Scan for the cell matching the given text and deliver its (x, y) coordinate at center. 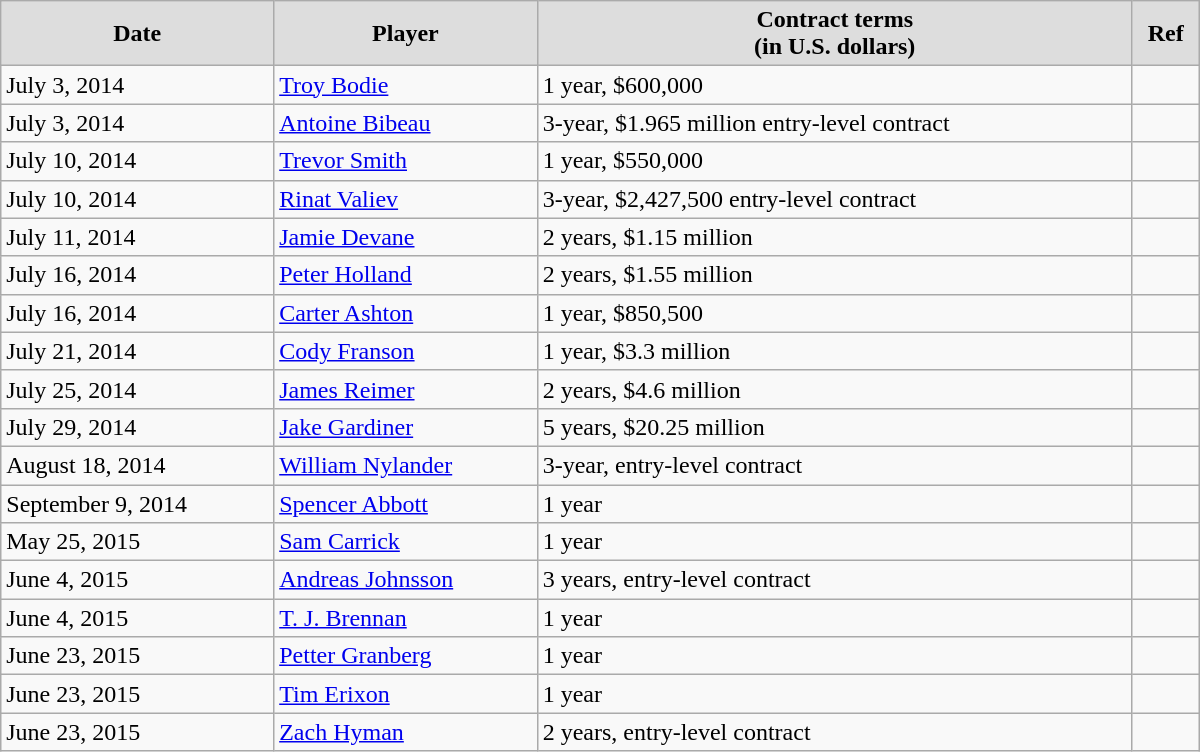
July 29, 2014 (138, 427)
Contract terms(in U.S. dollars) (834, 34)
1 year, $850,500 (834, 313)
Jake Gardiner (406, 427)
Zach Hyman (406, 732)
James Reimer (406, 389)
July 25, 2014 (138, 389)
3 years, entry-level contract (834, 580)
September 9, 2014 (138, 503)
Rinat Valiev (406, 199)
1 year, $600,000 (834, 85)
Troy Bodie (406, 85)
Jamie Devane (406, 237)
1 year, $550,000 (834, 161)
Spencer Abbott (406, 503)
Tim Erixon (406, 694)
1 year, $3.3 million (834, 351)
Cody Franson (406, 351)
2 years, $1.55 million (834, 275)
July 21, 2014 (138, 351)
2 years, entry-level contract (834, 732)
May 25, 2015 (138, 542)
3-year, $1.965 million entry-level contract (834, 123)
Carter Ashton (406, 313)
3-year, $2,427,500 entry-level contract (834, 199)
5 years, $20.25 million (834, 427)
3-year, entry-level contract (834, 465)
William Nylander (406, 465)
Ref (1166, 34)
Andreas Johnsson (406, 580)
Trevor Smith (406, 161)
July 11, 2014 (138, 237)
Sam Carrick (406, 542)
Player (406, 34)
Petter Granberg (406, 656)
August 18, 2014 (138, 465)
2 years, $4.6 million (834, 389)
Antoine Bibeau (406, 123)
Date (138, 34)
T. J. Brennan (406, 618)
Peter Holland (406, 275)
2 years, $1.15 million (834, 237)
